Return [x, y] of the center of cell containing provided text 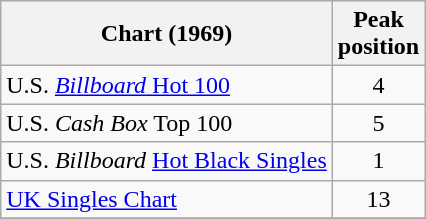
UK Singles Chart [167, 199]
Peakposition [378, 34]
U.S. Billboard Hot Black Singles [167, 161]
4 [378, 85]
5 [378, 123]
13 [378, 199]
U.S. Billboard Hot 100 [167, 85]
Chart (1969) [167, 34]
U.S. Cash Box Top 100 [167, 123]
1 [378, 161]
